Find where the given text appears and provide that cell's center as (x, y) coordinate. 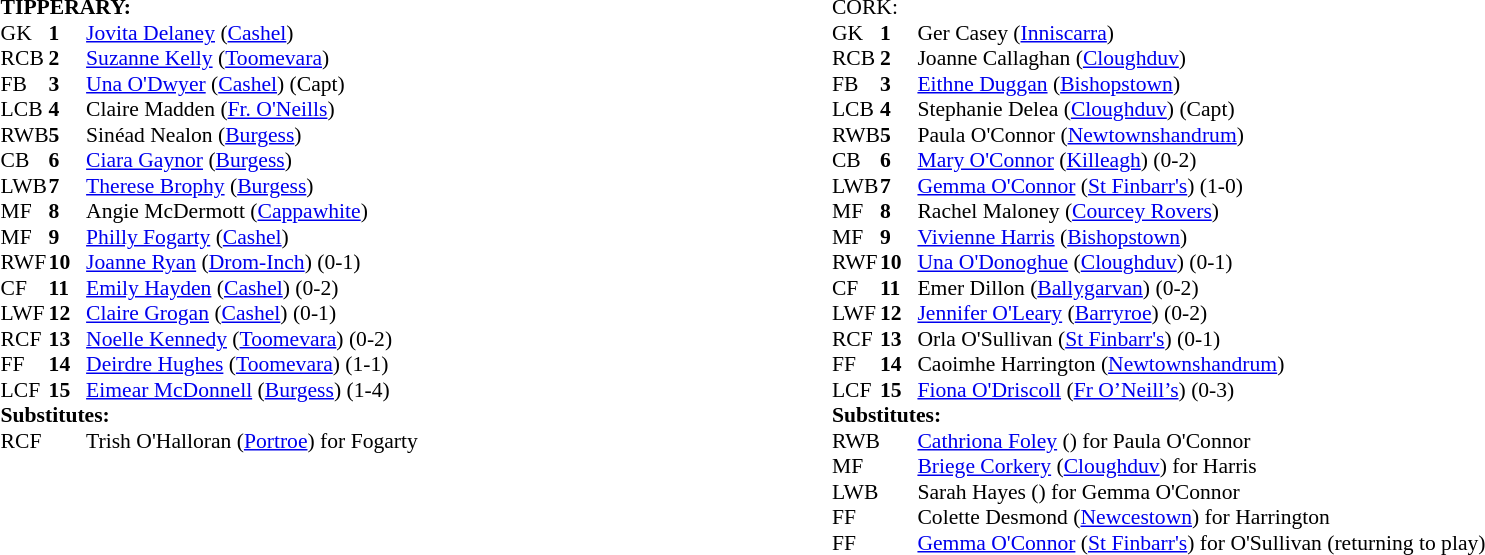
Trish O'Halloran (Portroe) for Fogarty (252, 441)
Eimear McDonnell (Burgess) (1-4) (252, 390)
Emer Dillon (Ballygarvan) (0-2) (1201, 288)
Claire Madden (Fr. O'Neills) (252, 109)
Orla O'Sullivan (St Finbarr's) (0-1) (1201, 339)
Substitutes: (210, 415)
Deirdre Hughes (Toomevara) (1-1) (252, 365)
Cathriona Foley () for Paula O'Connor (1201, 441)
Una O'Dwyer (Cashel) (Capt) (252, 84)
Fiona O'Driscoll (Fr O’Neill’s) (0-3) (1201, 390)
Mary O'Connor (Killeagh) (0-2) (1201, 161)
Una O'Donoghue (Cloughduv) (0-1) (1201, 263)
Noelle Kennedy (Toomevara) (0-2) (252, 339)
Sinéad Nealon (Burgess) (252, 135)
Ciara Gaynor (Burgess) (252, 161)
Paula O'Connor (Newtownshandrum) (1201, 135)
Sarah Hayes () for Gemma O'Connor (1201, 492)
Emily Hayden (Cashel) (0-2) (252, 288)
Ger Casey (Inniscarra) (1201, 33)
Claire Grogan (Cashel) (0-1) (252, 313)
Caoimhe Harrington (Newtownshandrum) (1201, 365)
Joanne Ryan (Drom-Inch) (0-1) (252, 263)
Rachel Maloney (Courcey Rovers) (1201, 211)
Gemma O'Connor (St Finbarr's) (1-0) (1201, 186)
Philly Fogarty (Cashel) (252, 237)
Colette Desmond (Newcestown) for Harrington (1201, 517)
Vivienne Harris (Bishopstown) (1201, 237)
Angie McDermott (Cappawhite) (252, 211)
Jennifer O'Leary (Barryroe) (0-2) (1201, 313)
Joanne Callaghan (Cloughduv) (1201, 59)
Therese Brophy (Burgess) (252, 186)
Eithne Duggan (Bishopstown) (1201, 84)
Jovita Delaney (Cashel) (252, 33)
Briege Corkery (Cloughduv) for Harris (1201, 467)
Stephanie Delea (Cloughduv) (Capt) (1201, 109)
Suzanne Kelly (Toomevara) (252, 59)
